From the cell containing the given text, extract its center point as (x, y) coordinate. 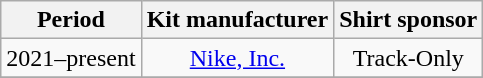
Kit manufacturer (238, 20)
2021–present (71, 58)
Track-Only (408, 58)
Period (71, 20)
Shirt sponsor (408, 20)
Nike, Inc. (238, 58)
